Capture the cell that displays the provided text and extract its (x, y) central coordinate. 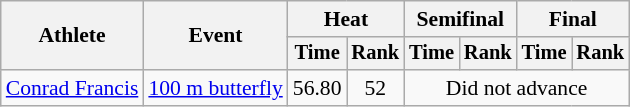
Semifinal (460, 19)
Event (215, 36)
Athlete (72, 36)
52 (375, 88)
100 m butterfly (215, 88)
Conrad Francis (72, 88)
Heat (346, 19)
56.80 (318, 88)
Did not advance (516, 88)
Final (573, 19)
